Identify which cell holds the provided text, then report its (x, y) central coordinate. 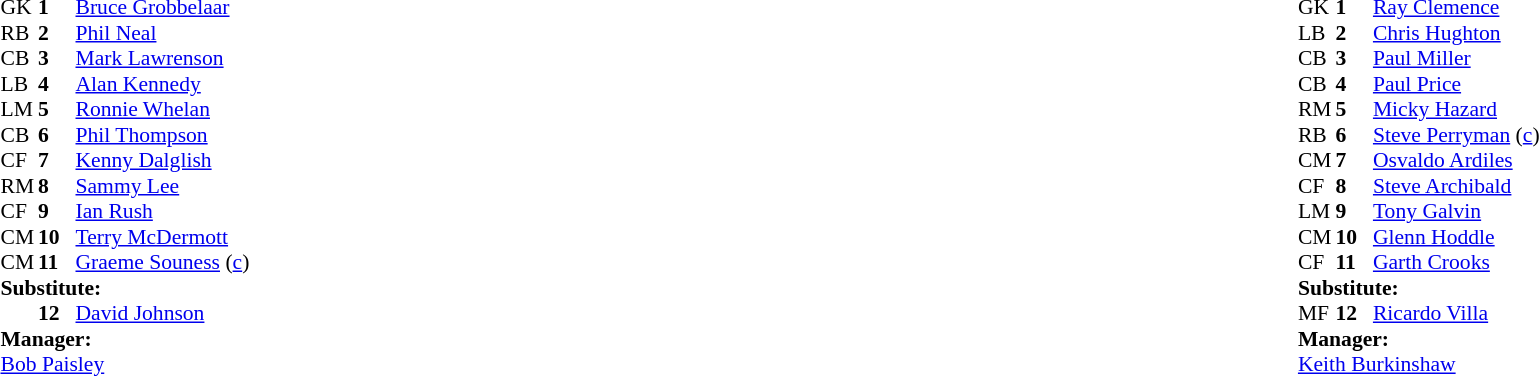
Kenny Dalglish (163, 161)
Phil Thompson (163, 135)
Terry McDermott (163, 237)
MF (1317, 313)
Manager: (124, 339)
Mark Lawrenson (163, 59)
Phil Neal (163, 33)
Ronnie Whelan (163, 109)
David Johnson (163, 313)
Alan Kennedy (163, 84)
Sammy Lee (163, 186)
Substitute: (124, 288)
Ian Rush (163, 211)
Graeme Souness (c) (163, 263)
